Output the [X, Y] coordinate of the center of the cell containing the given text.  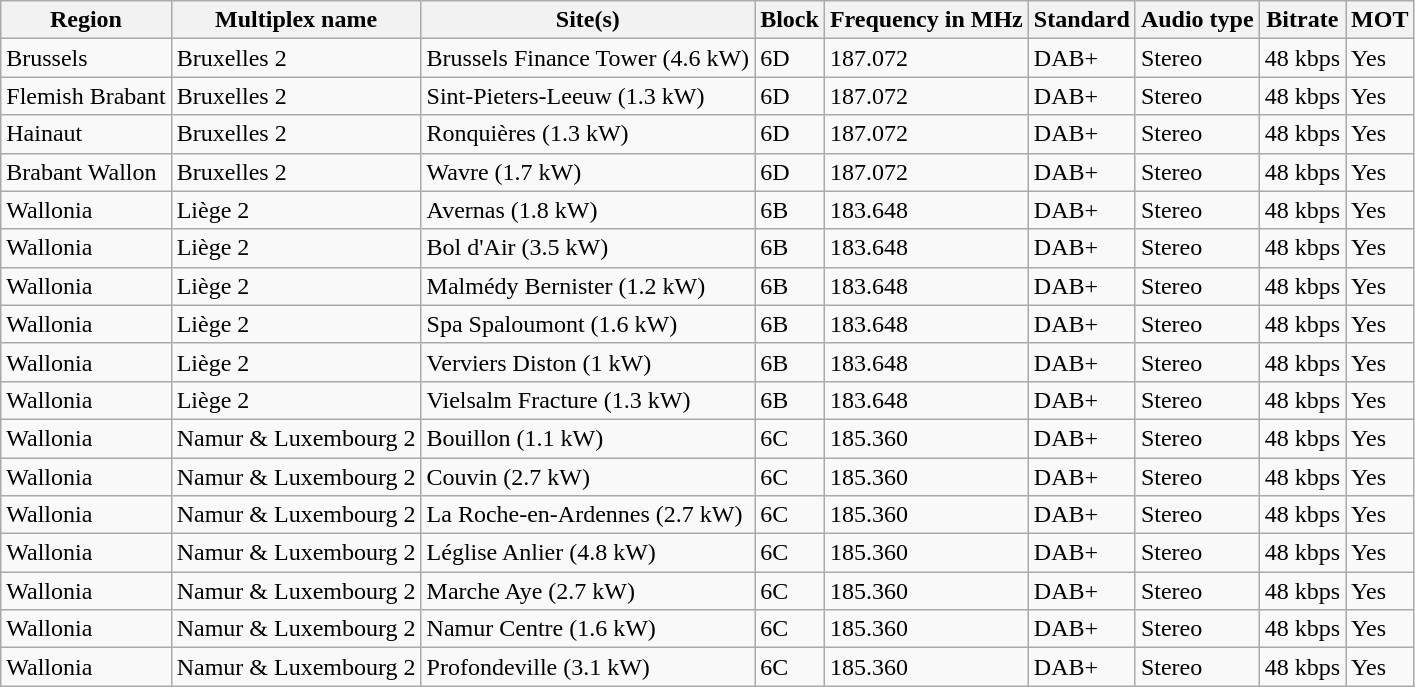
Multiplex name [296, 20]
Profondeville (3.1 kW) [588, 667]
La Roche-en-Ardennes (2.7 kW) [588, 515]
Region [86, 20]
Bol d'Air (3.5 kW) [588, 248]
Avernas (1.8 kW) [588, 210]
Couvin (2.7 kW) [588, 477]
Brussels [86, 58]
Standard [1082, 20]
Wavre (1.7 kW) [588, 172]
MOT [1380, 20]
Frequency in MHz [926, 20]
Brussels Finance Tower (4.6 kW) [588, 58]
Namur Centre (1.6 kW) [588, 629]
Brabant Wallon [86, 172]
Verviers Diston (1 kW) [588, 362]
Malmédy Bernister (1.2 kW) [588, 286]
Audio type [1197, 20]
Ronquières (1.3 kW) [588, 134]
Bouillon (1.1 kW) [588, 438]
Bitrate [1302, 20]
Hainaut [86, 134]
Léglise Anlier (4.8 kW) [588, 553]
Marche Aye (2.7 kW) [588, 591]
Sint-Pieters-Leeuw (1.3 kW) [588, 96]
Spa Spaloumont (1.6 kW) [588, 324]
Block [790, 20]
Flemish Brabant [86, 96]
Vielsalm Fracture (1.3 kW) [588, 400]
Site(s) [588, 20]
